Determine the (X, Y) coordinate at the center of the cell enclosing the given text.  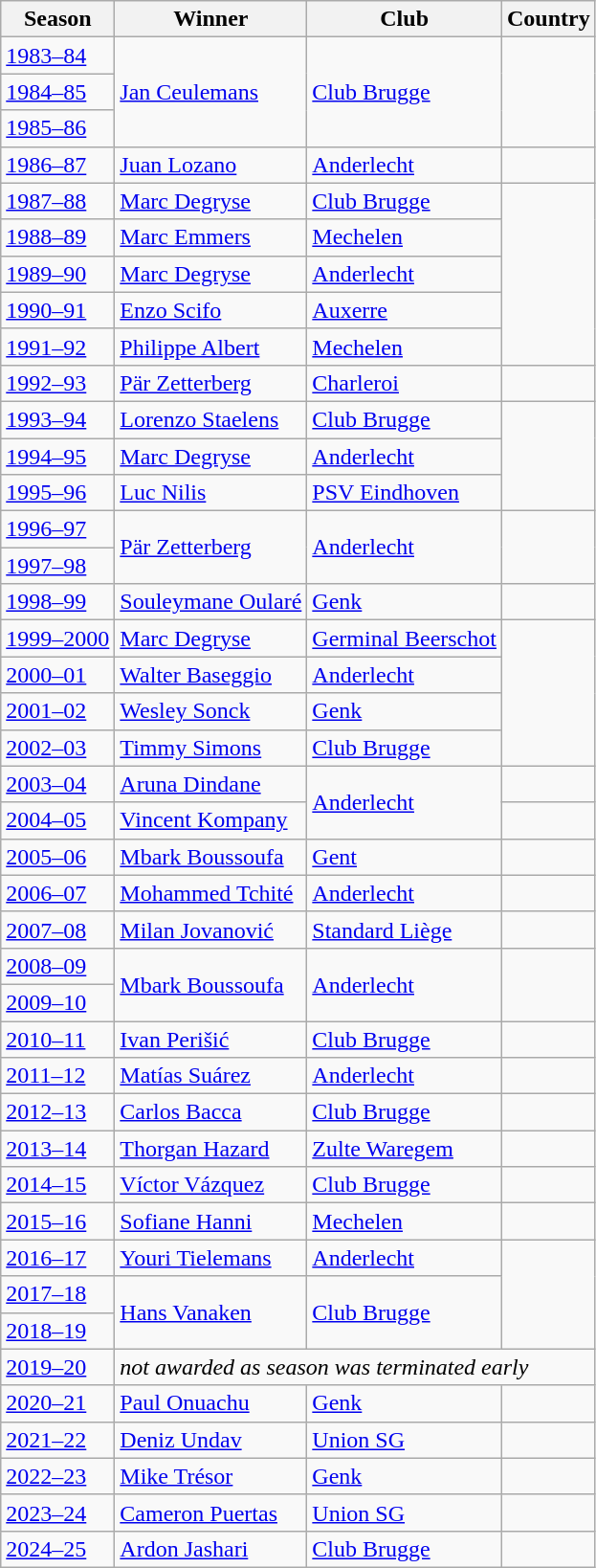
2008–09 (57, 966)
Auxerre (405, 310)
2014–15 (57, 1185)
1997–98 (57, 566)
1984–85 (57, 92)
2012–13 (57, 1112)
Souleymane Oularé (210, 602)
Deniz Undav (210, 1440)
Standard Liège (405, 930)
2018–19 (57, 1331)
2015–16 (57, 1221)
Club (405, 19)
Marc Emmers (210, 237)
Mike Trésor (210, 1476)
Youri Tielemans (210, 1258)
1998–99 (57, 602)
2006–07 (57, 893)
1993–94 (57, 419)
Lorenzo Staelens (210, 419)
2021–22 (57, 1440)
Milan Jovanović (210, 930)
Paul Onuachu (210, 1403)
2005–06 (57, 857)
2023–24 (57, 1512)
2003–04 (57, 784)
Ivan Perišić (210, 1039)
PSV Eindhoven (405, 493)
2004–05 (57, 820)
not awarded as season was terminated early (355, 1367)
Country (548, 19)
Víctor Vázquez (210, 1185)
2020–21 (57, 1403)
Philippe Albert (210, 347)
Enzo Scifo (210, 310)
2011–12 (57, 1076)
1986–87 (57, 165)
Germinal Beerschot (405, 638)
2000–01 (57, 675)
2009–10 (57, 1002)
Jan Ceulemans (210, 92)
Luc Nilis (210, 493)
1996–97 (57, 529)
Cameron Puertas (210, 1512)
2007–08 (57, 930)
1994–95 (57, 457)
Vincent Kompany (210, 820)
1983–84 (57, 56)
Ardon Jashari (210, 1549)
1999–2000 (57, 638)
1988–89 (57, 237)
Sofiane Hanni (210, 1221)
Thorgan Hazard (210, 1149)
1992–93 (57, 383)
Mohammed Tchité (210, 893)
2019–20 (57, 1367)
2024–25 (57, 1549)
Juan Lozano (210, 165)
Charleroi (405, 383)
1987–88 (57, 201)
Hans Vanaken (210, 1312)
Carlos Bacca (210, 1112)
2013–14 (57, 1149)
Zulte Waregem (405, 1149)
Matías Suárez (210, 1076)
1985–86 (57, 128)
1995–96 (57, 493)
Season (57, 19)
Wesley Sonck (210, 711)
1989–90 (57, 274)
Timmy Simons (210, 748)
1991–92 (57, 347)
1990–91 (57, 310)
Aruna Dindane (210, 784)
Gent (405, 857)
2001–02 (57, 711)
2002–03 (57, 748)
2017–18 (57, 1294)
Winner (210, 19)
2010–11 (57, 1039)
2022–23 (57, 1476)
Walter Baseggio (210, 675)
2016–17 (57, 1258)
